Scan for the cell matching the given text and deliver its [x, y] coordinate at center. 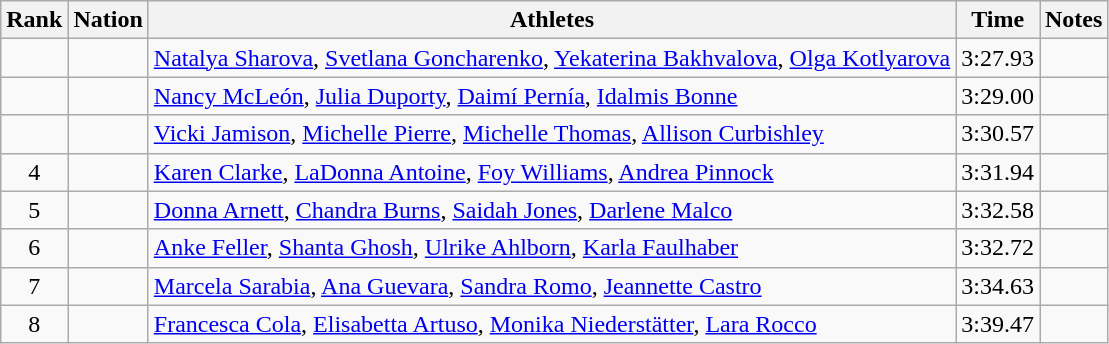
Marcela Sarabia, Ana Guevara, Sandra Romo, Jeannette Castro [552, 286]
3:30.57 [998, 134]
Notes [1074, 20]
Anke Feller, Shanta Ghosh, Ulrike Ahlborn, Karla Faulhaber [552, 248]
3:32.72 [998, 248]
3:39.47 [998, 324]
Nancy McLeón, Julia Duporty, Daimí Pernía, Idalmis Bonne [552, 96]
8 [34, 324]
Francesca Cola, Elisabetta Artuso, Monika Niederstätter, Lara Rocco [552, 324]
Time [998, 20]
6 [34, 248]
4 [34, 172]
Natalya Sharova, Svetlana Goncharenko, Yekaterina Bakhvalova, Olga Kotlyarova [552, 58]
Rank [34, 20]
Donna Arnett, Chandra Burns, Saidah Jones, Darlene Malco [552, 210]
7 [34, 286]
3:34.63 [998, 286]
3:31.94 [998, 172]
5 [34, 210]
3:27.93 [998, 58]
Vicki Jamison, Michelle Pierre, Michelle Thomas, Allison Curbishley [552, 134]
Nation [108, 20]
Athletes [552, 20]
3:29.00 [998, 96]
Karen Clarke, LaDonna Antoine, Foy Williams, Andrea Pinnock [552, 172]
3:32.58 [998, 210]
